Provide the [x, y] coordinate of the cell's center where the given text is located.  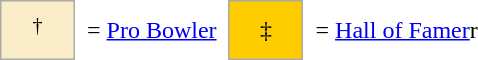
‡ [266, 30]
† [38, 30]
= Pro Bowler [152, 30]
